Pinpoint the cell where the given text exists, returning its [X, Y] midpoint coordinate. 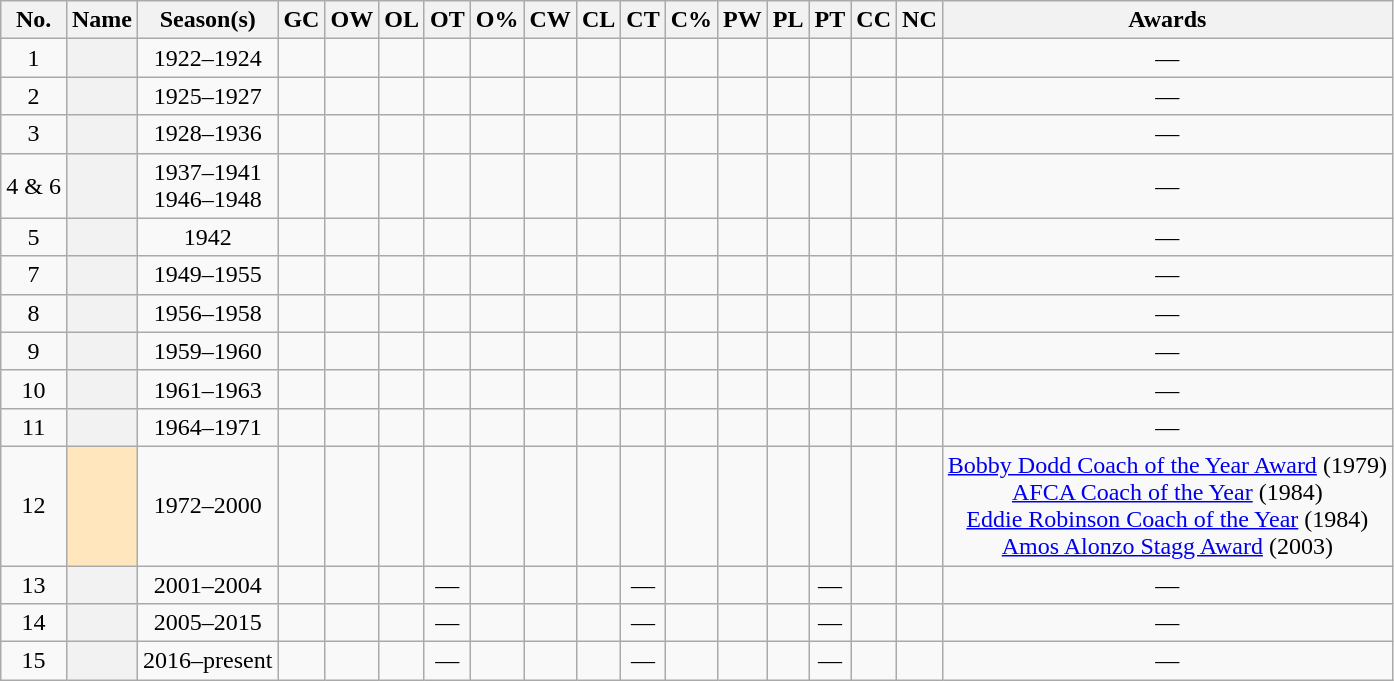
Awards [1167, 20]
11 [34, 427]
14 [34, 623]
1964–1971 [208, 427]
13 [34, 585]
CW [550, 20]
OL [402, 20]
1949–1955 [208, 275]
1972–2000 [208, 506]
O% [497, 20]
5 [34, 237]
GC [302, 20]
No. [34, 20]
CL [598, 20]
1937–19411946–1948 [208, 186]
CT [643, 20]
1961–1963 [208, 389]
Bobby Dodd Coach of the Year Award (1979)AFCA Coach of the Year (1984)Eddie Robinson Coach of the Year (1984)Amos Alonzo Stagg Award (2003) [1167, 506]
1959–1960 [208, 351]
9 [34, 351]
3 [34, 134]
PL [788, 20]
1942 [208, 237]
2005–2015 [208, 623]
7 [34, 275]
10 [34, 389]
8 [34, 313]
NC [920, 20]
12 [34, 506]
CC [874, 20]
PW [743, 20]
1922–1924 [208, 58]
1925–1927 [208, 96]
C% [691, 20]
2001–2004 [208, 585]
2 [34, 96]
1928–1936 [208, 134]
4 & 6 [34, 186]
2016–present [208, 661]
15 [34, 661]
1956–1958 [208, 313]
OT [447, 20]
Season(s) [208, 20]
1 [34, 58]
PT [830, 20]
Name [102, 20]
OW [352, 20]
